Detect which cell encompasses the target text, then output its (X, Y) center coordinate. 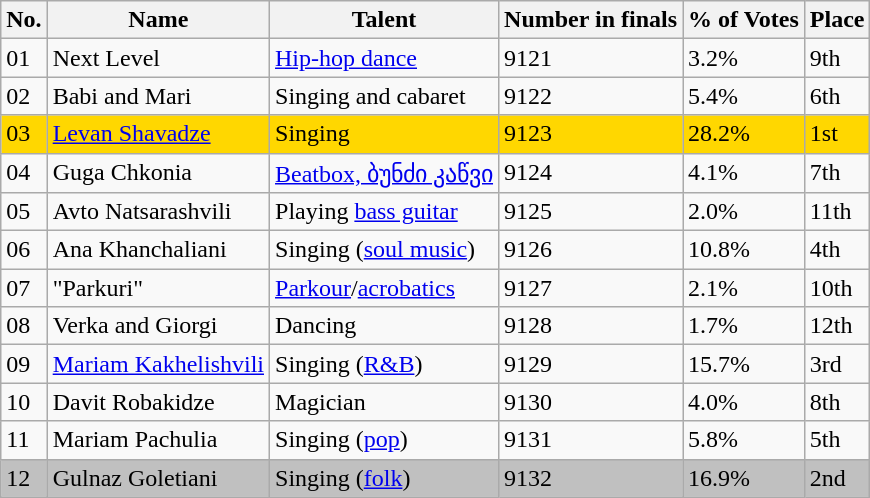
9124 (591, 173)
Hip-hop dance (384, 58)
Dancing (384, 326)
Gulnaz Goletiani (158, 478)
5.4% (744, 96)
6th (837, 96)
Singing (soul music) (384, 250)
12th (837, 326)
Singing (R&B) (384, 364)
Number in finals (591, 20)
Levan Shavadze (158, 134)
Singing and cabaret (384, 96)
Mariam Kakhelishvili (158, 364)
9132 (591, 478)
9122 (591, 96)
Avto Natsarashvili (158, 212)
9126 (591, 250)
Verka and Giorgi (158, 326)
Singing (pop) (384, 440)
09 (24, 364)
Singing (384, 134)
28.2% (744, 134)
02 (24, 96)
5th (837, 440)
Parkour/acrobatics (384, 288)
9129 (591, 364)
Talent (384, 20)
Name (158, 20)
2.0% (744, 212)
9130 (591, 402)
Babi and Mari (158, 96)
9127 (591, 288)
No. (24, 20)
9131 (591, 440)
10th (837, 288)
Singing (folk) (384, 478)
% of Votes (744, 20)
05 (24, 212)
9123 (591, 134)
15.7% (744, 364)
5.8% (744, 440)
10.8% (744, 250)
16.9% (744, 478)
3.2% (744, 58)
4th (837, 250)
Next Level (158, 58)
9th (837, 58)
01 (24, 58)
12 (24, 478)
Beatbox, ბუნძი კაწვი (384, 173)
Guga Chkonia (158, 173)
Playing bass guitar (384, 212)
Ana Khanchaliani (158, 250)
1.7% (744, 326)
4.1% (744, 173)
04 (24, 173)
11 (24, 440)
3rd (837, 364)
8th (837, 402)
9121 (591, 58)
Magician (384, 402)
Davit Robakidze (158, 402)
Place (837, 20)
10 (24, 402)
4.0% (744, 402)
9125 (591, 212)
2nd (837, 478)
1st (837, 134)
"Parkuri" (158, 288)
2.1% (744, 288)
06 (24, 250)
Mariam Pachulia (158, 440)
9128 (591, 326)
7th (837, 173)
07 (24, 288)
08 (24, 326)
11th (837, 212)
03 (24, 134)
